Search for the cell housing the specified text and yield its (X, Y) center coordinate. 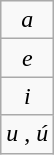
a (28, 20)
e (28, 58)
i (28, 96)
u , ú (28, 134)
